Scan for the cell matching the given text and deliver its [X, Y] coordinate at center. 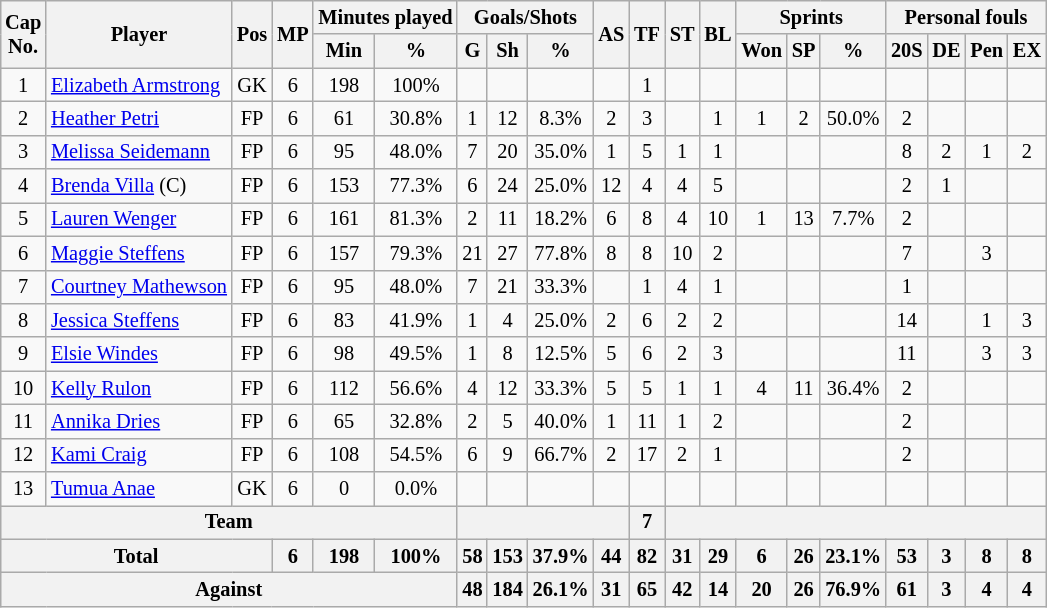
7.7% [853, 219]
50.0% [853, 118]
23.1% [853, 556]
0.0% [416, 489]
54.5% [416, 455]
44 [611, 556]
76.9% [853, 589]
18.2% [561, 219]
Kami Craig [139, 455]
Elizabeth Armstrong [139, 85]
Personal fouls [966, 17]
53 [906, 556]
Courtney Mathewson [139, 287]
35.0% [561, 152]
Melissa Seidemann [139, 152]
ST [682, 34]
81.3% [416, 219]
Team [228, 522]
G [472, 51]
161 [344, 219]
SP [804, 51]
MP [292, 34]
184 [507, 589]
Against [228, 589]
32.8% [416, 421]
27 [507, 253]
0 [344, 489]
EX [1027, 51]
108 [344, 455]
DE [946, 51]
82 [647, 556]
TF [647, 34]
Player [139, 34]
Total [136, 556]
Jessica Steffens [139, 320]
Goals/Shots [525, 17]
29 [718, 556]
Maggie Steffens [139, 253]
30.8% [416, 118]
36.4% [853, 388]
Pos [252, 34]
41.9% [416, 320]
66.7% [561, 455]
AS [611, 34]
24 [507, 186]
Won [761, 51]
48 [472, 589]
BL [718, 34]
112 [344, 388]
Elsie Windes [139, 354]
17 [647, 455]
Pen [986, 51]
Sh [507, 51]
98 [344, 354]
58 [472, 556]
Sprints [811, 17]
20S [906, 51]
Heather Petri [139, 118]
49.5% [416, 354]
77.3% [416, 186]
157 [344, 253]
12.5% [561, 354]
42 [682, 589]
83 [344, 320]
Brenda Villa (C) [139, 186]
37.9% [561, 556]
Annika Dries [139, 421]
56.6% [416, 388]
79.3% [416, 253]
77.8% [561, 253]
Kelly Rulon [139, 388]
Tumua Anae [139, 489]
Min [344, 51]
40.0% [561, 421]
8.3% [561, 118]
Lauren Wenger [139, 219]
Minutes played [385, 17]
26.1% [561, 589]
CapNo. [23, 34]
